From the cell containing the given text, extract its center point as (X, Y) coordinate. 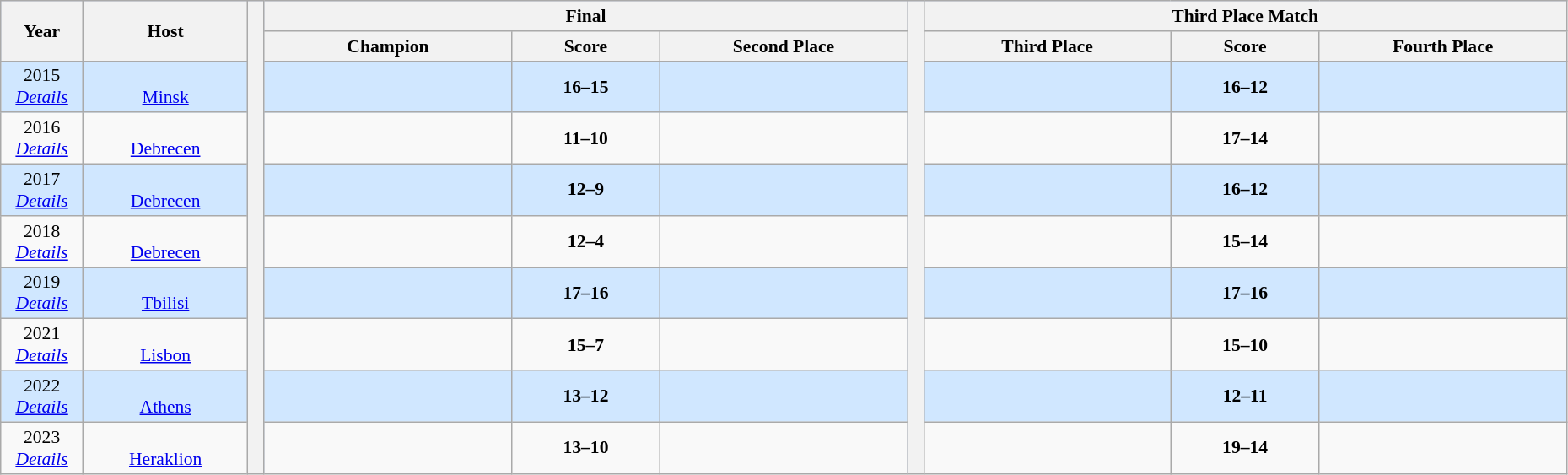
13–10 (586, 447)
2019Details (42, 294)
Tbilisi (165, 294)
2015Details (42, 86)
Final (585, 16)
Lisbon (165, 344)
2016Details (42, 138)
15–14 (1245, 241)
Host (165, 30)
2021Details (42, 344)
2023Details (42, 447)
13–12 (586, 397)
Second Place (783, 46)
Fourth Place (1442, 46)
Year (42, 30)
16–15 (586, 86)
Minsk (165, 86)
12–9 (586, 191)
15–10 (1245, 344)
12–11 (1245, 397)
2017Details (42, 191)
19–14 (1245, 447)
12–4 (586, 241)
Third Place Match (1245, 16)
15–7 (586, 344)
2022Details (42, 397)
Heraklion (165, 447)
Champion (388, 46)
11–10 (586, 138)
17–14 (1245, 138)
2018Details (42, 241)
Athens (165, 397)
Third Place (1048, 46)
